Detect which cell encompasses the target text, then output its [x, y] center coordinate. 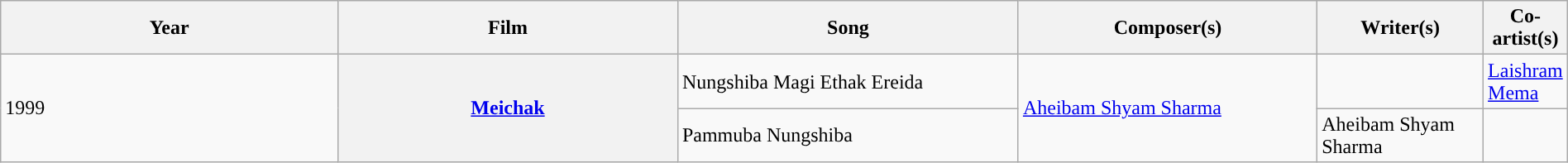
Composer(s) [1168, 28]
Song [848, 28]
1999 [170, 108]
Nungshiba Magi Ethak Ereida [848, 81]
Meichak [508, 108]
Pammuba Nungshiba [848, 136]
Film [508, 28]
Co-artist(s) [1526, 28]
Writer(s) [1401, 28]
Laishram Mema [1526, 81]
Year [170, 28]
